Pinpoint the cell where the given text exists, returning its (x, y) midpoint coordinate. 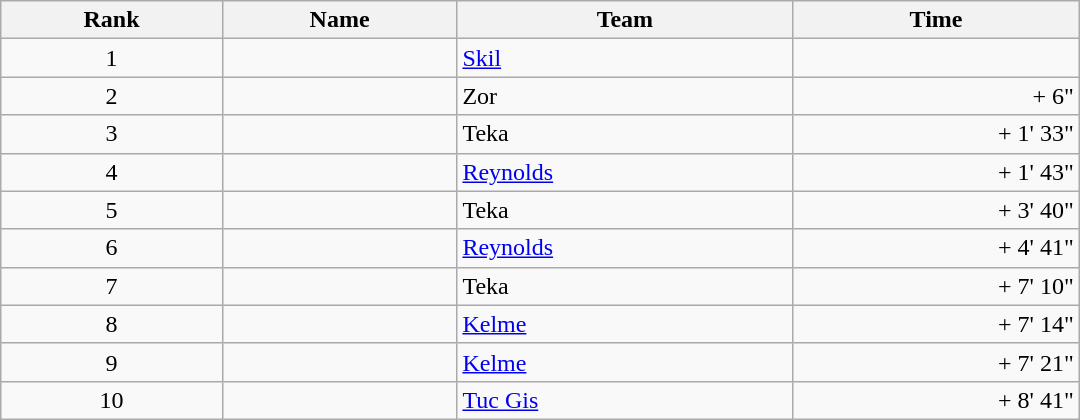
6 (112, 248)
5 (112, 210)
+ 1' 43" (936, 172)
+ 7' 14" (936, 324)
+ 7' 21" (936, 362)
Team (625, 20)
+ 3' 40" (936, 210)
Skil (625, 58)
9 (112, 362)
Zor (625, 96)
3 (112, 134)
7 (112, 286)
+ 6" (936, 96)
1 (112, 58)
+ 7' 10" (936, 286)
+ 1' 33" (936, 134)
+ 8' 41" (936, 400)
Rank (112, 20)
8 (112, 324)
10 (112, 400)
Tuc Gis (625, 400)
4 (112, 172)
+ 4' 41" (936, 248)
Name (340, 20)
Time (936, 20)
2 (112, 96)
